Detect which cell encompasses the target text, then output its (X, Y) center coordinate. 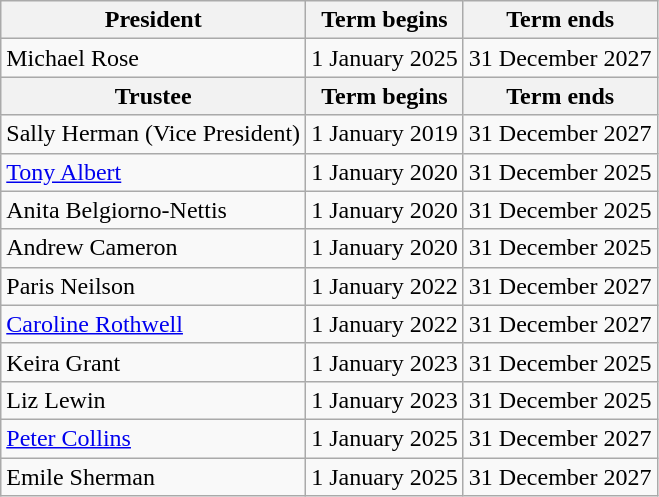
Tony Albert (154, 172)
President (154, 20)
Liz Lewin (154, 400)
Paris Neilson (154, 286)
Keira Grant (154, 362)
1 January 2019 (385, 134)
Trustee (154, 96)
Emile Sherman (154, 477)
Michael Rose (154, 58)
Sally Herman (Vice President) (154, 134)
Anita Belgiorno-Nettis (154, 210)
Andrew Cameron (154, 248)
Caroline Rothwell (154, 324)
Peter Collins (154, 438)
